Locate the cell with the specified text and output its (x, y) center coordinate. 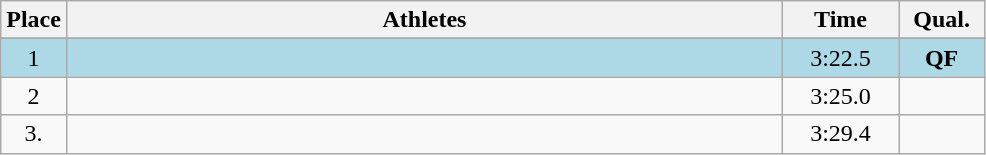
Place (34, 20)
3:22.5 (841, 58)
3. (34, 134)
Athletes (424, 20)
Time (841, 20)
QF (942, 58)
3:25.0 (841, 96)
Qual. (942, 20)
1 (34, 58)
2 (34, 96)
3:29.4 (841, 134)
